Determine the (x, y) coordinate at the center of the cell enclosing the given text.  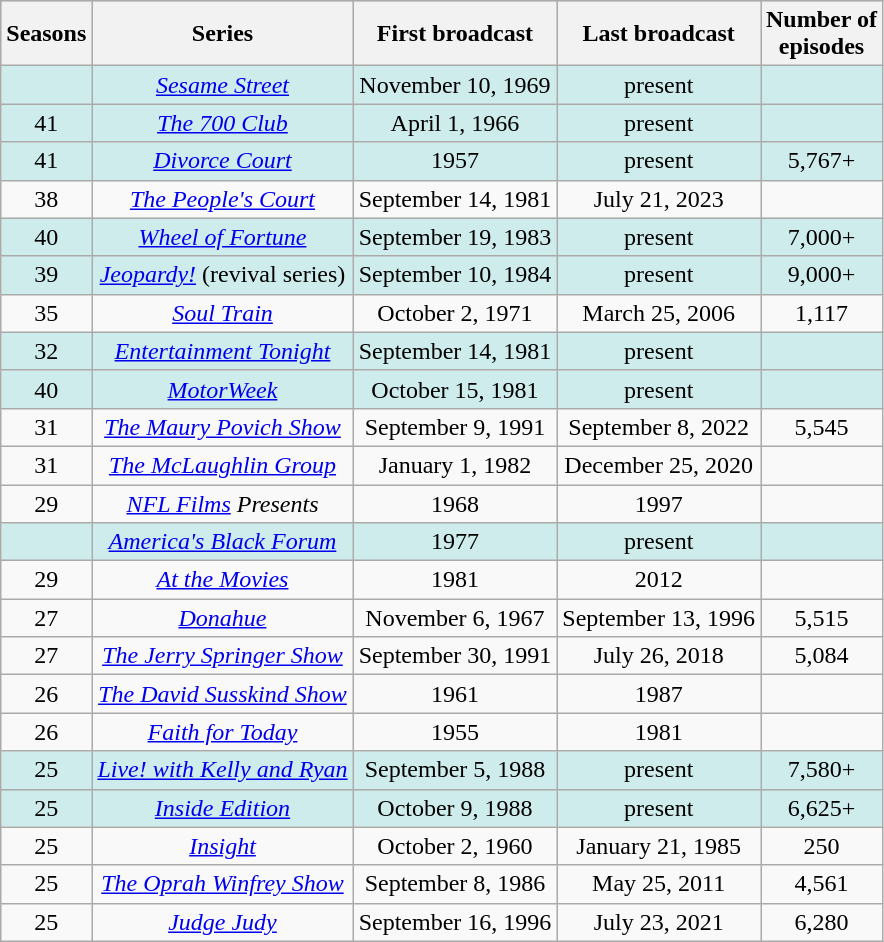
7,580+ (821, 770)
1957 (455, 161)
Inside Edition (222, 808)
October 2, 1960 (455, 846)
Soul Train (222, 313)
September 8, 1986 (455, 884)
32 (46, 351)
Series (222, 34)
The People's Court (222, 199)
Entertainment Tonight (222, 351)
1,117 (821, 313)
September 9, 1991 (455, 427)
7,000+ (821, 237)
The David Susskind Show (222, 694)
Sesame Street (222, 85)
July 26, 2018 (659, 656)
4,561 (821, 884)
1997 (659, 503)
May 25, 2011 (659, 884)
November 10, 1969 (455, 85)
Last broadcast (659, 34)
Live! with Kelly and Ryan (222, 770)
Donahue (222, 618)
Judge Judy (222, 922)
9,000+ (821, 275)
Number ofepisodes (821, 34)
The Maury Povich Show (222, 427)
35 (46, 313)
NFL Films Presents (222, 503)
November 6, 1967 (455, 618)
September 8, 2022 (659, 427)
Faith for Today (222, 732)
1977 (455, 542)
September 10, 1984 (455, 275)
April 1, 1966 (455, 123)
Divorce Court (222, 161)
September 5, 1988 (455, 770)
2012 (659, 580)
250 (821, 846)
July 21, 2023 (659, 199)
September 30, 1991 (455, 656)
September 16, 1996 (455, 922)
1987 (659, 694)
September 19, 1983 (455, 237)
5,767+ (821, 161)
July 23, 2021 (659, 922)
March 25, 2006 (659, 313)
America's Black Forum (222, 542)
Seasons (46, 34)
First broadcast (455, 34)
5,084 (821, 656)
The Oprah Winfrey Show (222, 884)
Wheel of Fortune (222, 237)
MotorWeek (222, 389)
Jeopardy! (revival series) (222, 275)
5,545 (821, 427)
October 9, 1988 (455, 808)
38 (46, 199)
At the Movies (222, 580)
Insight (222, 846)
6,625+ (821, 808)
The 700 Club (222, 123)
39 (46, 275)
1955 (455, 732)
October 15, 1981 (455, 389)
6,280 (821, 922)
1968 (455, 503)
September 13, 1996 (659, 618)
1961 (455, 694)
January 21, 1985 (659, 846)
October 2, 1971 (455, 313)
The Jerry Springer Show (222, 656)
December 25, 2020 (659, 465)
5,515 (821, 618)
The McLaughlin Group (222, 465)
January 1, 1982 (455, 465)
